Search for the cell housing the specified text and yield its [X, Y] center coordinate. 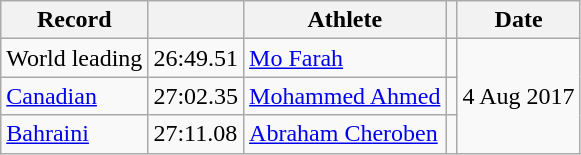
Bahraini [74, 134]
Date [518, 20]
4 Aug 2017 [518, 96]
Athlete [345, 20]
27:11.08 [196, 134]
World leading [74, 58]
26:49.51 [196, 58]
Mo Farah [345, 58]
27:02.35 [196, 96]
Canadian [74, 96]
Mohammed Ahmed [345, 96]
Record [74, 20]
Abraham Cheroben [345, 134]
